Pinpoint the cell where the given text exists, returning its [X, Y] midpoint coordinate. 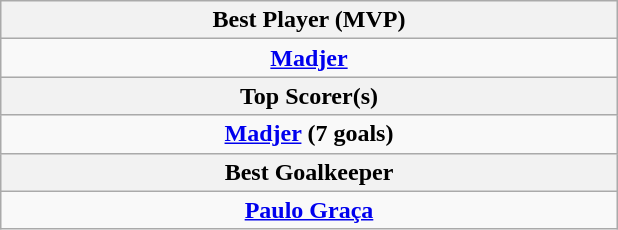
Best Goalkeeper [309, 172]
Madjer (7 goals) [309, 134]
Top Scorer(s) [309, 96]
Madjer [309, 58]
Paulo Graça [309, 210]
Best Player (MVP) [309, 20]
